Find where the given text appears and provide that cell's center as (X, Y) coordinate. 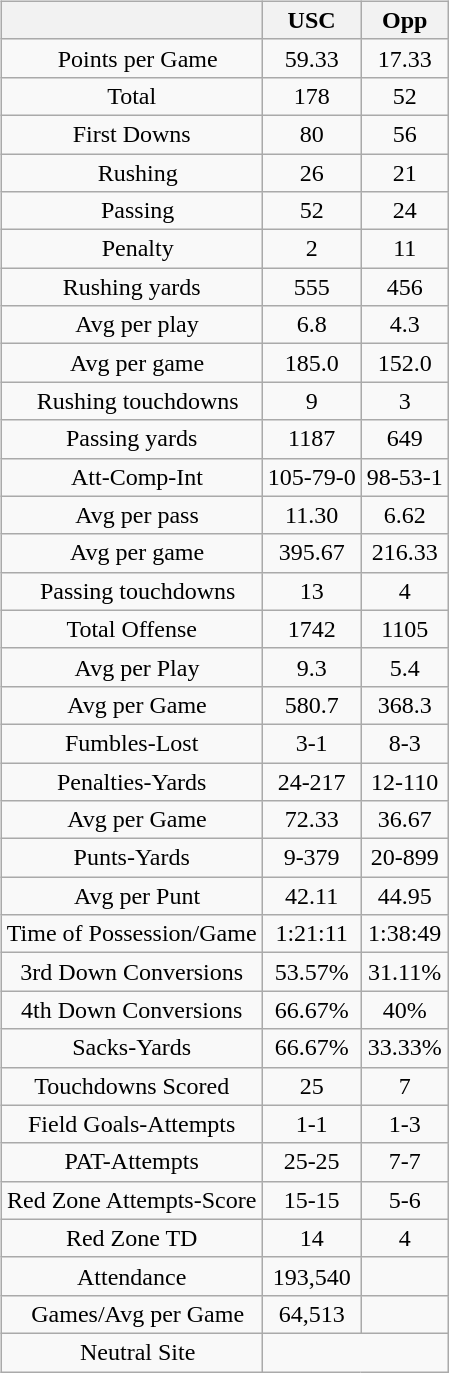
Touchdowns Scored (132, 1086)
15-15 (312, 1200)
Penalty (132, 249)
13 (312, 591)
Penalties-Yards (132, 781)
24 (404, 211)
Rushing touchdowns (132, 401)
36.67 (404, 820)
1187 (312, 439)
8-3 (404, 743)
98-53-1 (404, 477)
Passing yards (132, 439)
1105 (404, 629)
Total (132, 96)
3rd Down Conversions (132, 972)
USC (312, 20)
2 (312, 249)
Red Zone TD (132, 1238)
4th Down Conversions (132, 1010)
25-25 (312, 1162)
20-899 (404, 858)
1:38:49 (404, 934)
Rushing (132, 173)
185.0 (312, 363)
25 (312, 1086)
Fumbles-Lost (132, 743)
Sacks-Yards (132, 1048)
456 (404, 287)
Passing touchdowns (132, 591)
5.4 (404, 667)
Avg per Punt (132, 896)
Attendance (132, 1276)
21 (404, 173)
555 (312, 287)
Points per Game (132, 58)
6.8 (312, 325)
1-1 (312, 1124)
649 (404, 439)
178 (312, 96)
152.0 (404, 363)
9.3 (312, 667)
4.3 (404, 325)
Red Zone Attempts-Score (132, 1200)
3-1 (312, 743)
3 (404, 401)
395.67 (312, 553)
42.11 (312, 896)
56 (404, 134)
17.33 (404, 58)
Games/Avg per Game (132, 1314)
11.30 (312, 515)
PAT-Attempts (132, 1162)
105-79-0 (312, 477)
44.95 (404, 896)
59.33 (312, 58)
First Downs (132, 134)
Avg per Play (132, 667)
5-6 (404, 1200)
9 (312, 401)
24-217 (312, 781)
Att-Comp-Int (132, 477)
Avg per play (132, 325)
Passing (132, 211)
Time of Possession/Game (132, 934)
26 (312, 173)
6.62 (404, 515)
216.33 (404, 553)
Rushing yards (132, 287)
368.3 (404, 705)
72.33 (312, 820)
80 (312, 134)
9-379 (312, 858)
7 (404, 1086)
11 (404, 249)
14 (312, 1238)
64,513 (312, 1314)
31.11% (404, 972)
193,540 (312, 1276)
Opp (404, 20)
Total Offense (132, 629)
53.57% (312, 972)
Avg per pass (132, 515)
Neutral Site (132, 1352)
1742 (312, 629)
1-3 (404, 1124)
7-7 (404, 1162)
33.33% (404, 1048)
12-110 (404, 781)
40% (404, 1010)
1:21:11 (312, 934)
Field Goals-Attempts (132, 1124)
580.7 (312, 705)
Punts-Yards (132, 858)
